For the text-containing cell, return its midpoint in (x, y) coordinate format. 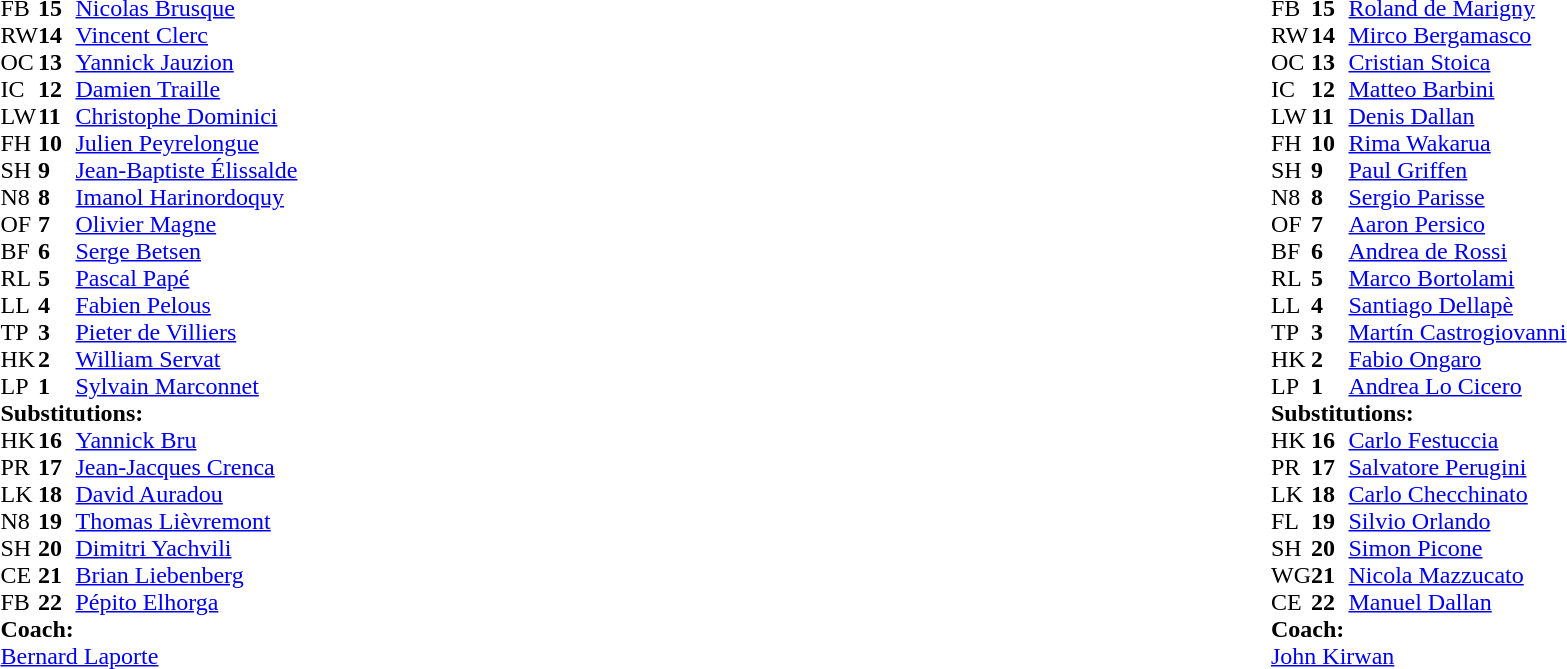
Rima Wakarua (1457, 144)
Julien Peyrelongue (187, 144)
Brian Liebenberg (187, 576)
Pieter de Villiers (187, 332)
Fabio Ongaro (1457, 360)
Denis Dallan (1457, 116)
Matteo Barbini (1457, 90)
Jean-Jacques Crenca (187, 468)
Vincent Clerc (187, 36)
Bernard Laporte (148, 656)
Yannick Jauzion (187, 62)
Thomas Lièvremont (187, 522)
Serge Betsen (187, 252)
Yannick Bru (187, 440)
Sergio Parisse (1457, 198)
Simon Picone (1457, 548)
Martín Castrogiovanni (1457, 332)
Jean-Baptiste Élissalde (187, 170)
Imanol Harinordoquy (187, 198)
Marco Bortolami (1457, 278)
Olivier Magne (187, 224)
Andrea Lo Cicero (1457, 386)
Carlo Festuccia (1457, 440)
Pascal Papé (187, 278)
Pépito Elhorga (187, 602)
Andrea de Rossi (1457, 252)
Christophe Dominici (187, 116)
Paul Griffen (1457, 170)
FL (1291, 522)
Salvatore Perugini (1457, 468)
Sylvain Marconnet (187, 386)
David Auradou (187, 494)
FB (19, 602)
Santiago Dellapè (1457, 306)
Silvio Orlando (1457, 522)
William Servat (187, 360)
Carlo Checchinato (1457, 494)
Dimitri Yachvili (187, 548)
Cristian Stoica (1457, 62)
Manuel Dallan (1457, 602)
Damien Traille (187, 90)
John Kirwan (1418, 656)
Nicola Mazzucato (1457, 576)
Aaron Persico (1457, 224)
Mirco Bergamasco (1457, 36)
WG (1291, 576)
Fabien Pelous (187, 306)
